Scan for the cell matching the given text and deliver its [x, y] coordinate at center. 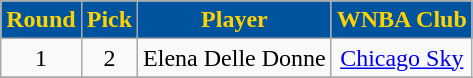
Pick [109, 20]
WNBA Club [402, 20]
Round [41, 20]
Chicago Sky [402, 58]
1 [41, 58]
Elena Delle Donne [235, 58]
2 [109, 58]
Player [235, 20]
